Return the (X, Y) coordinate for the center point of the cell that contains the specified text.  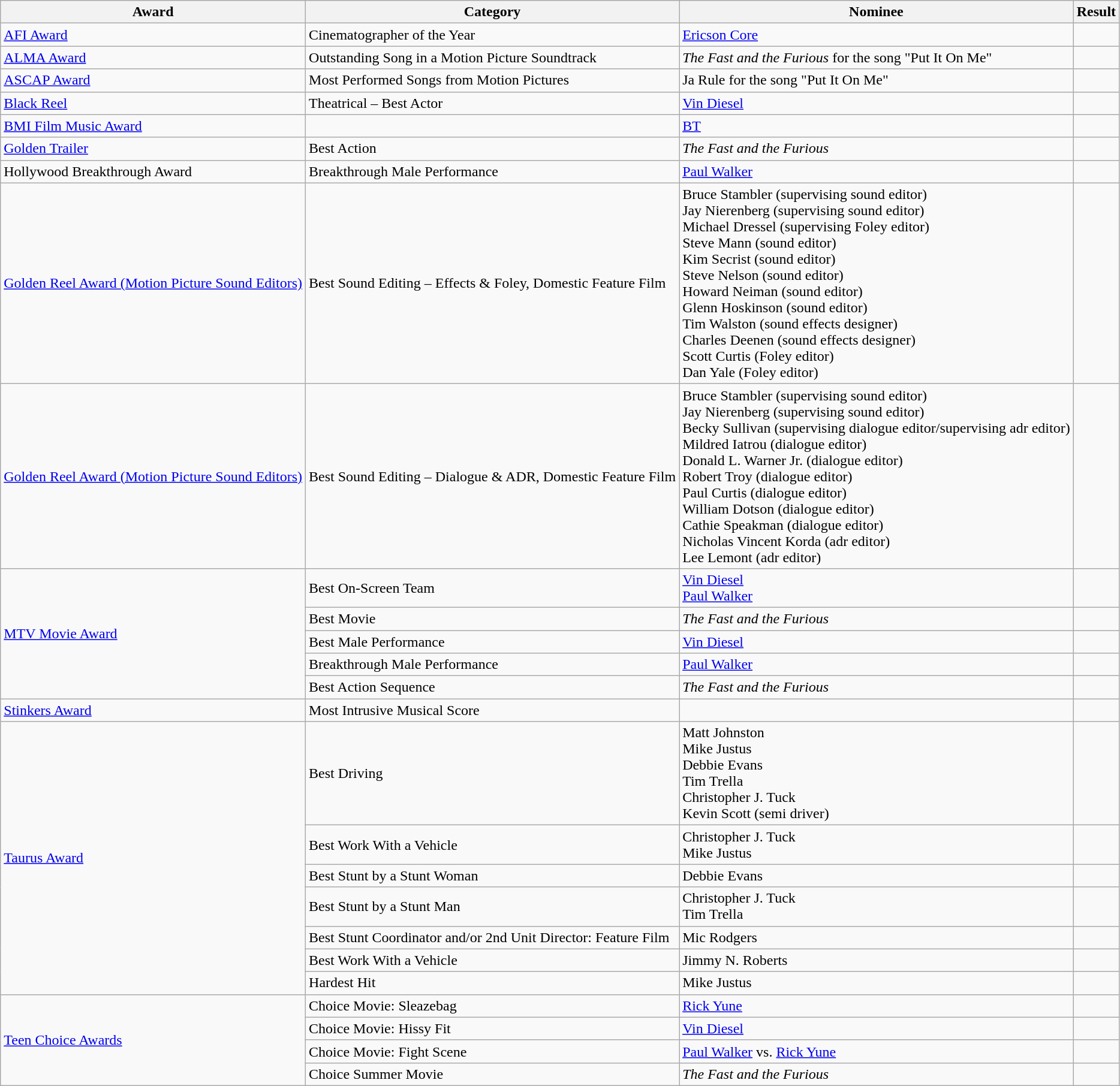
Debbie Evans (877, 876)
Best Driving (493, 773)
BT (877, 126)
Best Sound Editing – Dialogue & ADR, Domestic Feature Film (493, 476)
Choice Movie: Hissy Fit (493, 1028)
Christopher J. TuckTim Trella (877, 906)
Best Stunt Coordinator and/or 2nd Unit Director: Feature Film (493, 937)
Best Action (493, 149)
Rick Yune (877, 1006)
Choice Summer Movie (493, 1074)
Best Male Performance (493, 642)
ALMA Award (153, 58)
Teen Choice Awards (153, 1040)
Award (153, 12)
Category (493, 12)
The Fast and the Furious for the song "Put It On Me" (877, 58)
Cinematographer of the Year (493, 35)
Hardest Hit (493, 983)
ASCAP Award (153, 80)
Mic Rodgers (877, 937)
Best Movie (493, 619)
Best Action Sequence (493, 687)
Matt Johnston Mike Justus Debbie Evans Tim Trella Christopher J. Tuck Kevin Scott (semi driver) (877, 773)
Most Performed Songs from Motion Pictures (493, 80)
BMI Film Music Award (153, 126)
Ja Rule for the song "Put It On Me" (877, 80)
Best On-Screen Team (493, 587)
AFI Award (153, 35)
Paul Walker vs. Rick Yune (877, 1051)
Best Sound Editing – Effects & Foley, Domestic Feature Film (493, 283)
Best Stunt by a Stunt Man (493, 906)
Best Stunt by a Stunt Woman (493, 876)
Black Reel (153, 103)
Choice Movie: Sleazebag (493, 1006)
Result (1096, 12)
Jimmy N. Roberts (877, 960)
Choice Movie: Fight Scene (493, 1051)
Theatrical – Best Actor (493, 103)
MTV Movie Award (153, 633)
Ericson Core (877, 35)
Mike Justus (877, 983)
Outstanding Song in a Motion Picture Soundtrack (493, 58)
Christopher J. Tuck Mike Justus (877, 845)
Vin DieselPaul Walker (877, 587)
Hollywood Breakthrough Award (153, 171)
Taurus Award (153, 858)
Most Intrusive Musical Score (493, 710)
Stinkers Award (153, 710)
Golden Trailer (153, 149)
Nominee (877, 12)
